Return [X, Y] of the center of cell containing provided text 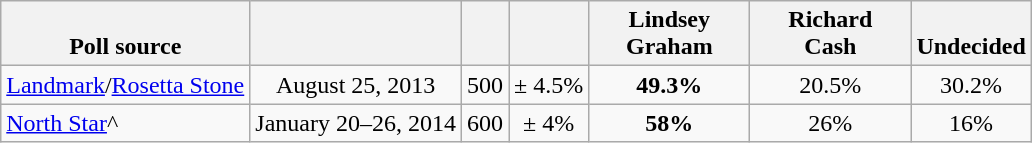
30.2% [971, 85]
500 [484, 85]
± 4.5% [549, 85]
August 25, 2013 [356, 85]
600 [484, 123]
January 20–26, 2014 [356, 123]
26% [830, 123]
North Star^ [126, 123]
Poll source [126, 34]
Undecided [971, 34]
49.3% [670, 85]
16% [971, 123]
20.5% [830, 85]
LindseyGraham [670, 34]
RichardCash [830, 34]
Landmark/Rosetta Stone [126, 85]
± 4% [549, 123]
58% [670, 123]
